Output the [x, y] coordinate of the center of the cell containing the given text.  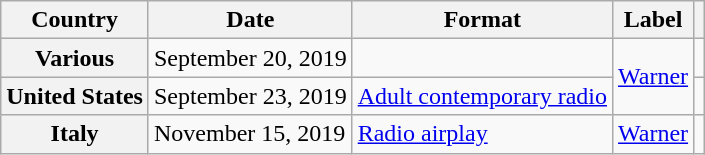
Country [75, 20]
Format [482, 20]
Radio airplay [482, 134]
Italy [75, 134]
September 23, 2019 [250, 96]
Label [652, 20]
Various [75, 58]
November 15, 2019 [250, 134]
Adult contemporary radio [482, 96]
September 20, 2019 [250, 58]
United States [75, 96]
Date [250, 20]
